Identify which cell holds the provided text, then report its [X, Y] central coordinate. 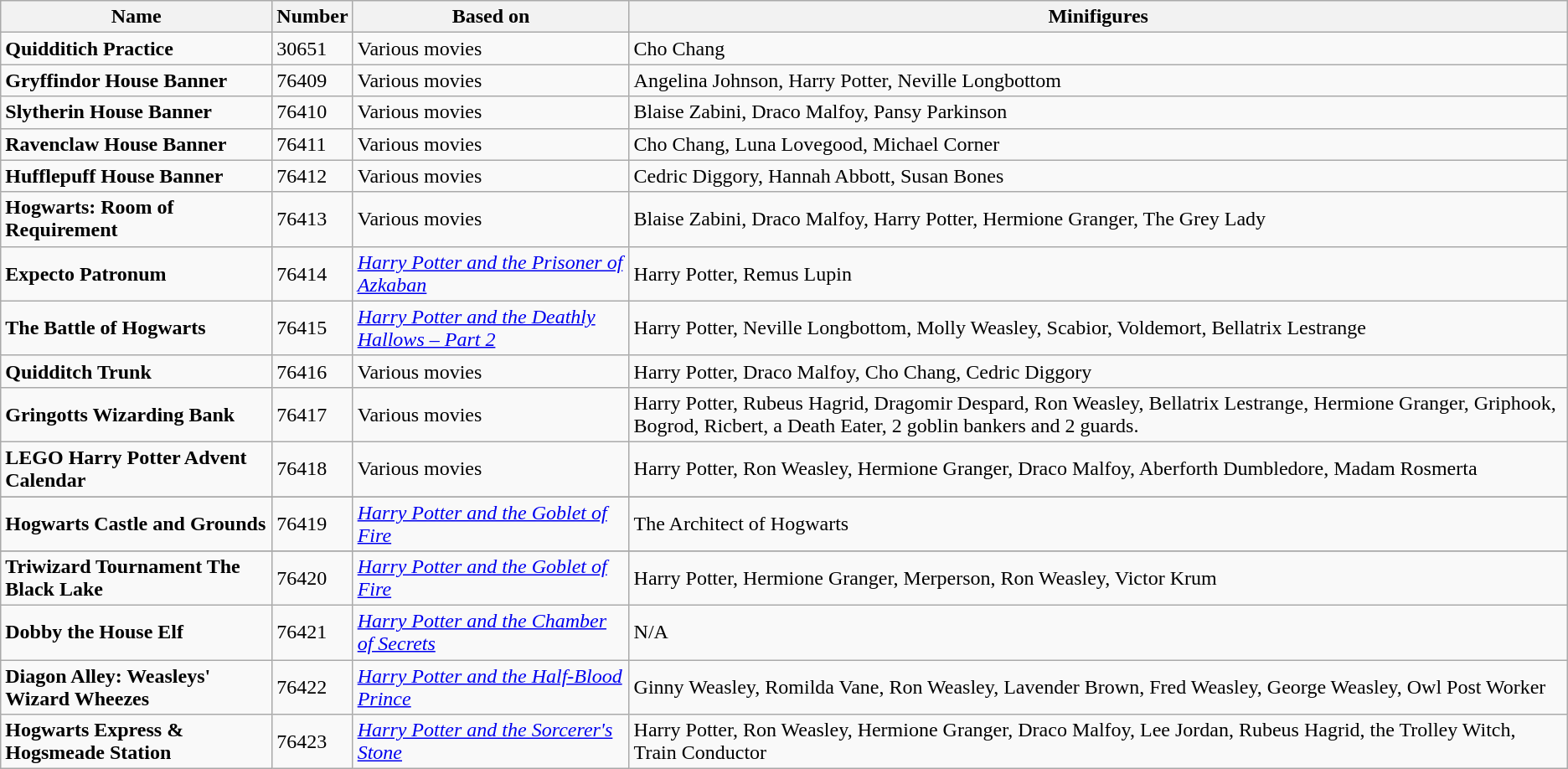
Hogwarts Castle and Grounds [137, 523]
76423 [312, 742]
76422 [312, 687]
Angelina Johnson, Harry Potter, Neville Longbottom [1098, 80]
Harry Potter, Draco Malfoy, Cho Chang, Cedric Diggory [1098, 371]
76411 [312, 144]
Triwizard Tournament The Black Lake [137, 578]
Name [137, 17]
76420 [312, 578]
Harry Potter and the Chamber of Secrets [491, 633]
76416 [312, 371]
Blaise Zabini, Draco Malfoy, Harry Potter, Hermione Granger, The Grey Lady [1098, 219]
Cho Chang [1098, 49]
The Battle of Hogwarts [137, 328]
76419 [312, 523]
Dobby the House Elf [137, 633]
76417 [312, 414]
30651 [312, 49]
76410 [312, 112]
The Architect of Hogwarts [1098, 523]
Minifigures [1098, 17]
76415 [312, 328]
LEGO Harry Potter Advent Calendar [137, 469]
Ravenclaw House Banner [137, 144]
Hufflepuff House Banner [137, 176]
76412 [312, 176]
Quidditich Practice [137, 49]
Based on [491, 17]
Expecto Patronum [137, 273]
N/A [1098, 633]
76421 [312, 633]
Gringotts Wizarding Bank [137, 414]
Harry Potter and the Deathly Hallows – Part 2 [491, 328]
Gryffindor House Banner [137, 80]
Harry Potter, Neville Longbottom, Molly Weasley, Scabior, Voldemort, Bellatrix Lestrange [1098, 328]
Harry Potter, Hermione Granger, Merperson, Ron Weasley, Victor Krum [1098, 578]
Cho Chang, Luna Lovegood, Michael Corner [1098, 144]
Harry Potter and the Half-Blood Prince [491, 687]
76414 [312, 273]
Quidditch Trunk [137, 371]
Harry Potter and the Sorcerer's Stone [491, 742]
Harry Potter, Remus Lupin [1098, 273]
Slytherin House Banner [137, 112]
76418 [312, 469]
Diagon Alley: Weasleys' Wizard Wheezes [137, 687]
Harry Potter, Ron Weasley, Hermione Granger, Draco Malfoy, Lee Jordan, Rubeus Hagrid, the Trolley Witch, Train Conductor [1098, 742]
Blaise Zabini, Draco Malfoy, Pansy Parkinson [1098, 112]
Number [312, 17]
76413 [312, 219]
Harry Potter, Ron Weasley, Hermione Granger, Draco Malfoy, Aberforth Dumbledore, Madam Rosmerta [1098, 469]
Ginny Weasley, Romilda Vane, Ron Weasley, Lavender Brown, Fred Weasley, George Weasley, Owl Post Worker [1098, 687]
Cedric Diggory, Hannah Abbott, Susan Bones [1098, 176]
Hogwarts: Room of Requirement [137, 219]
Harry Potter and the Prisoner of Azkaban [491, 273]
76409 [312, 80]
Hogwarts Express & Hogsmeade Station [137, 742]
